Determine the (X, Y) coordinate at the center of the cell enclosing the given text.  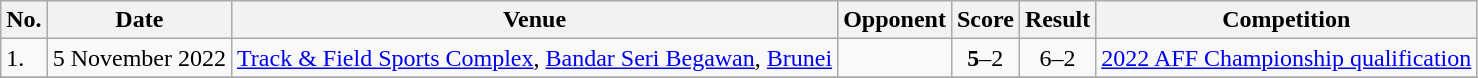
No. (24, 20)
Competition (1286, 20)
Score (985, 20)
5–2 (985, 58)
1. (24, 58)
Opponent (895, 20)
6–2 (1057, 58)
Venue (535, 20)
Date (139, 20)
Track & Field Sports Complex, Bandar Seri Begawan, Brunei (535, 58)
2022 AFF Championship qualification (1286, 58)
5 November 2022 (139, 58)
Result (1057, 20)
